Extract the [x, y] coordinate from the center of the cell holding the provided text.  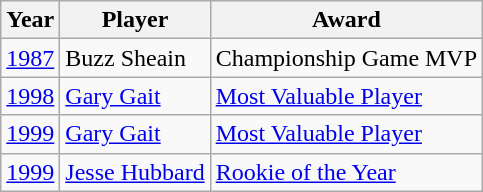
Jesse Hubbard [135, 172]
1987 [30, 58]
Player [135, 20]
1998 [30, 96]
Award [346, 20]
Buzz Sheain [135, 58]
Rookie of the Year [346, 172]
Year [30, 20]
Championship Game MVP [346, 58]
